Detect which cell encompasses the target text, then output its (X, Y) center coordinate. 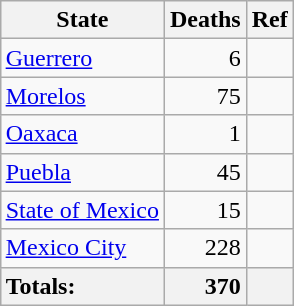
15 (205, 210)
Deaths (205, 20)
Ref (270, 20)
228 (205, 248)
Morelos (82, 96)
370 (205, 286)
Mexico City (82, 248)
45 (205, 172)
State (82, 20)
1 (205, 134)
Puebla (82, 172)
6 (205, 58)
75 (205, 96)
Totals: (82, 286)
State of Mexico (82, 210)
Oaxaca (82, 134)
Guerrero (82, 58)
